Return the (X, Y) coordinate for the center point of the cell that contains the specified text.  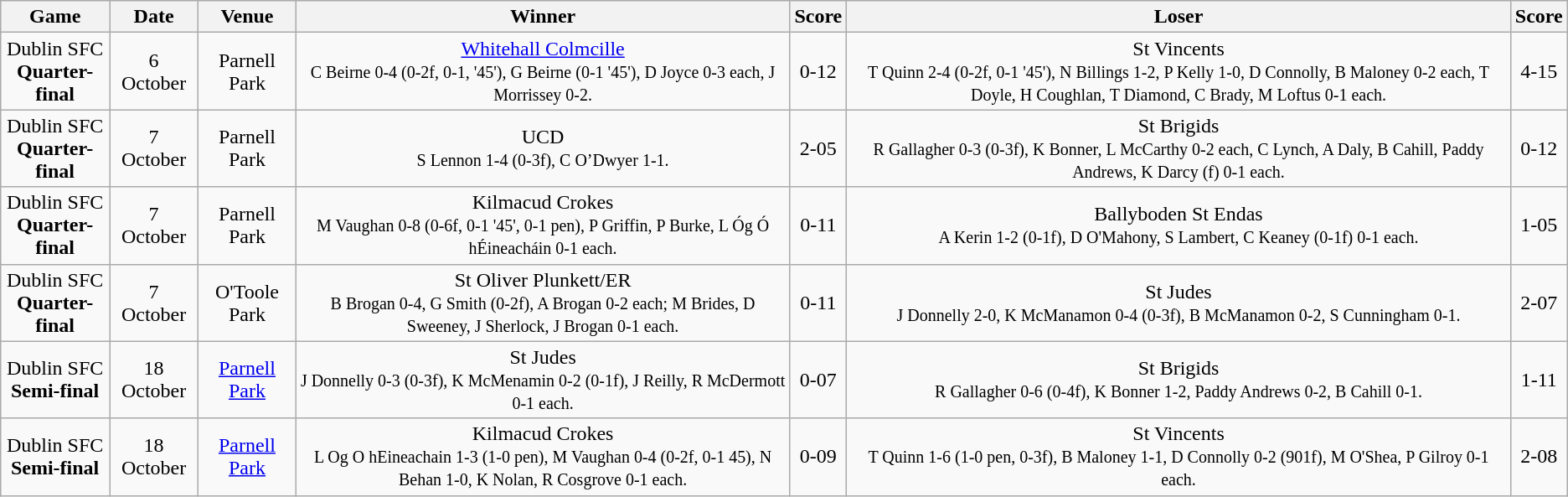
St JudesJ Donnelly 2-0, K McManamon 0-4 (0-3f), B McManamon 0-2, S Cunningham 0-1. (1179, 303)
Kilmacud Crokes L Og O hEineachain 1-3 (1-0 pen), M Vaughan 0-4 (0-2f, 0-1 45), N Behan 1-0, K Nolan, R Cosgrove 0-1 each. (543, 457)
Whitehall ColmcilleC Beirne 0-4 (0-2f, 0-1, '45'), G Beirne (0-1 '45'), D Joyce 0-3 each, J Morrissey 0-2. (543, 71)
Venue (248, 17)
Loser (1179, 17)
1-05 (1539, 225)
6 October (154, 71)
Winner (543, 17)
St JudesJ Donnelly 0-3 (0-3f), K McMenamin 0-2 (0-1f), J Reilly, R McDermott 0-1 each. (543, 380)
0-09 (818, 457)
2-07 (1539, 303)
2-05 (818, 148)
2-08 (1539, 457)
St VincentsT Quinn 1-6 (1-0 pen, 0-3f), B Maloney 1-1, D Connolly 0-2 (901f), M O'Shea, P Gilroy 0-1 each. (1179, 457)
Game (55, 17)
4-15 (1539, 71)
St BrigidsR Gallagher 0-6 (0-4f), K Bonner 1-2, Paddy Andrews 0-2, B Cahill 0-1. (1179, 380)
St BrigidsR Gallagher 0-3 (0-3f), K Bonner, L McCarthy 0-2 each, C Lynch, A Daly, B Cahill, Paddy Andrews, K Darcy (f) 0-1 each. (1179, 148)
O'Toole Park (248, 303)
1-11 (1539, 380)
St Oliver Plunkett/ERB Brogan 0-4, G Smith (0-2f), A Brogan 0-2 each; M Brides, D Sweeney, J Sherlock, J Brogan 0-1 each. (543, 303)
0-07 (818, 380)
Kilmacud CrokesM Vaughan 0-8 (0-6f, 0-1 '45', 0-1 pen), P Griffin, P Burke, L Óg Ó hÉineacháin 0-1 each. (543, 225)
Ballyboden St EndasA Kerin 1-2 (0-1f), D O'Mahony, S Lambert, C Keaney (0-1f) 0-1 each. (1179, 225)
Date (154, 17)
UCDS Lennon 1-4 (0-3f), C O’Dwyer 1-1. (543, 148)
